Search for the cell housing the specified text and yield its (X, Y) center coordinate. 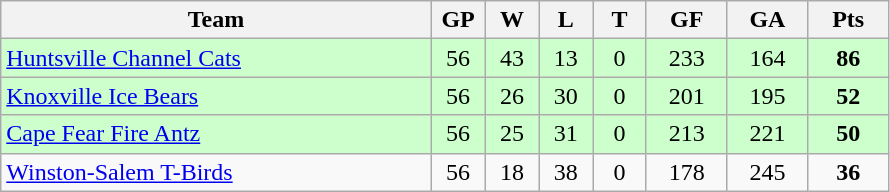
38 (566, 172)
50 (848, 134)
Cape Fear Fire Antz (216, 134)
233 (686, 58)
213 (686, 134)
W (512, 20)
18 (512, 172)
26 (512, 96)
GF (686, 20)
Huntsville Channel Cats (216, 58)
86 (848, 58)
25 (512, 134)
164 (768, 58)
Team (216, 20)
195 (768, 96)
30 (566, 96)
245 (768, 172)
Knoxville Ice Bears (216, 96)
43 (512, 58)
GA (768, 20)
36 (848, 172)
178 (686, 172)
201 (686, 96)
221 (768, 134)
31 (566, 134)
52 (848, 96)
Pts (848, 20)
L (566, 20)
Winston-Salem T-Birds (216, 172)
13 (566, 58)
T (620, 20)
GP (458, 20)
